Return [X, Y] of the center of cell containing provided text 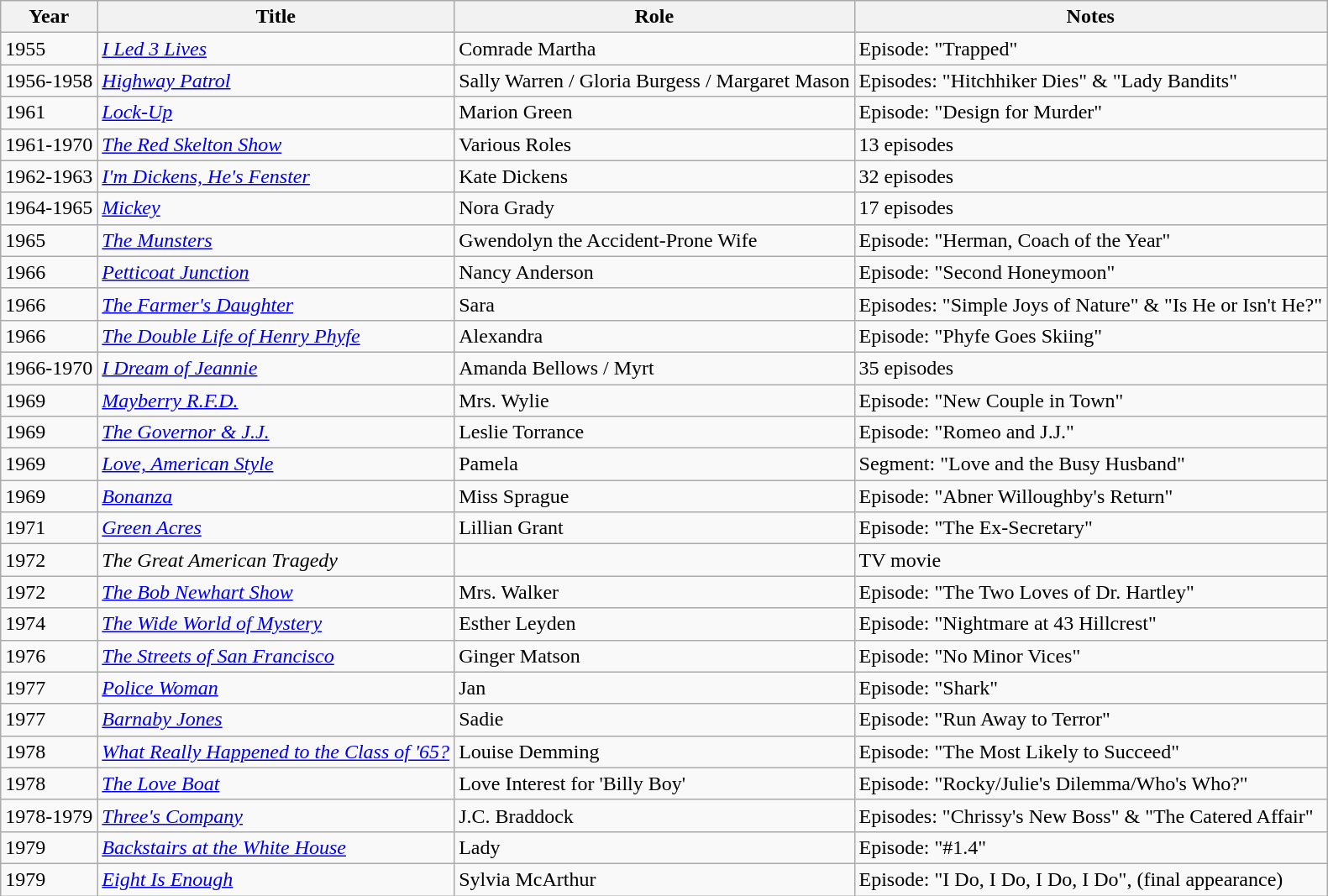
Petticoat Junction [276, 272]
Episode: "#1.4" [1090, 847]
Eight Is Enough [276, 879]
Episode: "Run Away to Terror" [1090, 720]
35 episodes [1090, 368]
Episodes: "Hitchhiker Dies" & "Lady Bandits" [1090, 81]
Ginger Matson [654, 656]
Episode: "New Couple in Town" [1090, 401]
Miss Sprague [654, 496]
The Great American Tragedy [276, 560]
Episode: "Phyfe Goes Skiing" [1090, 336]
Three's Company [276, 815]
1955 [49, 49]
Episode: "Shark" [1090, 688]
What Really Happened to the Class of '65? [276, 752]
TV movie [1090, 560]
1971 [49, 528]
Comrade Martha [654, 49]
Episode: "Abner Willoughby's Return" [1090, 496]
Love, American Style [276, 464]
J.C. Braddock [654, 815]
Various Roles [654, 144]
The Double Life of Henry Phyfe [276, 336]
Title [276, 17]
The Red Skelton Show [276, 144]
Esther Leyden [654, 624]
Sylvia McArthur [654, 879]
Episode: "Rocky/Julie's Dilemma/Who's Who?" [1090, 783]
Pamela [654, 464]
Alexandra [654, 336]
1962-1963 [49, 176]
1978-1979 [49, 815]
Episode: "Herman, Coach of the Year" [1090, 240]
13 episodes [1090, 144]
Episode: "The Most Likely to Succeed" [1090, 752]
Episode: "The Ex-Secretary" [1090, 528]
Police Woman [276, 688]
1961 [49, 113]
The Love Boat [276, 783]
Barnaby Jones [276, 720]
1966-1970 [49, 368]
Leslie Torrance [654, 432]
Episode: "The Two Loves of Dr. Hartley" [1090, 592]
Episodes: "Chrissy's New Boss" & "The Catered Affair" [1090, 815]
1974 [49, 624]
Segment: "Love and the Busy Husband" [1090, 464]
Backstairs at the White House [276, 847]
Notes [1090, 17]
The Governor & J.J. [276, 432]
1961-1970 [49, 144]
Role [654, 17]
Love Interest for 'Billy Boy' [654, 783]
Gwendolyn the Accident-Prone Wife [654, 240]
Bonanza [276, 496]
Nancy Anderson [654, 272]
32 episodes [1090, 176]
Year [49, 17]
Episode: "I Do, I Do, I Do, I Do", (final appearance) [1090, 879]
Highway Patrol [276, 81]
Sara [654, 304]
Green Acres [276, 528]
Episode: "Romeo and J.J." [1090, 432]
Nora Grady [654, 208]
Mickey [276, 208]
Mrs. Walker [654, 592]
Lady [654, 847]
The Bob Newhart Show [276, 592]
Marion Green [654, 113]
Amanda Bellows / Myrt [654, 368]
1976 [49, 656]
Episodes: "Simple Joys of Nature" & "Is He or Isn't He?" [1090, 304]
I Led 3 Lives [276, 49]
The Farmer's Daughter [276, 304]
Episode: "Second Honeymoon" [1090, 272]
I Dream of Jeannie [276, 368]
The Streets of San Francisco [276, 656]
The Munsters [276, 240]
1956-1958 [49, 81]
Lock-Up [276, 113]
Sadie [654, 720]
Episode: "Trapped" [1090, 49]
1964-1965 [49, 208]
Episode: "Design for Murder" [1090, 113]
Episode: "Nightmare at 43 Hillcrest" [1090, 624]
Episode: "No Minor Vices" [1090, 656]
Mayberry R.F.D. [276, 401]
Kate Dickens [654, 176]
Louise Demming [654, 752]
I'm Dickens, He's Fenster [276, 176]
1965 [49, 240]
17 episodes [1090, 208]
Jan [654, 688]
Sally Warren / Gloria Burgess / Margaret Mason [654, 81]
Mrs. Wylie [654, 401]
Lillian Grant [654, 528]
The Wide World of Mystery [276, 624]
